Pinpoint the cell where the given text exists, returning its [X, Y] midpoint coordinate. 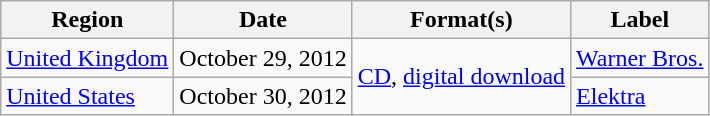
October 30, 2012 [263, 96]
Warner Bros. [640, 58]
United States [88, 96]
Elektra [640, 96]
Region [88, 20]
Format(s) [461, 20]
Date [263, 20]
Label [640, 20]
October 29, 2012 [263, 58]
CD, digital download [461, 77]
United Kingdom [88, 58]
